Extract the [x, y] coordinate from the center of the cell holding the provided text.  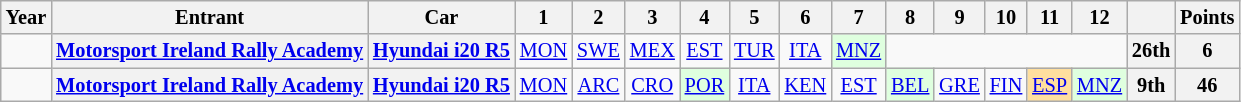
8 [910, 17]
MEX [652, 51]
GRE [959, 85]
CRO [652, 85]
POR [704, 85]
1 [544, 17]
Entrant [210, 17]
4 [704, 17]
7 [858, 17]
SWE [598, 51]
46 [1207, 85]
5 [754, 17]
26th [1151, 51]
Year [26, 17]
3 [652, 17]
ESP [1050, 85]
11 [1050, 17]
12 [1100, 17]
TUR [754, 51]
ARC [598, 85]
KEN [806, 85]
10 [1006, 17]
Car [442, 17]
9 [959, 17]
FIN [1006, 85]
Points [1207, 17]
9th [1151, 85]
BEL [910, 85]
2 [598, 17]
